Return (X, Y) of the center of cell containing provided text 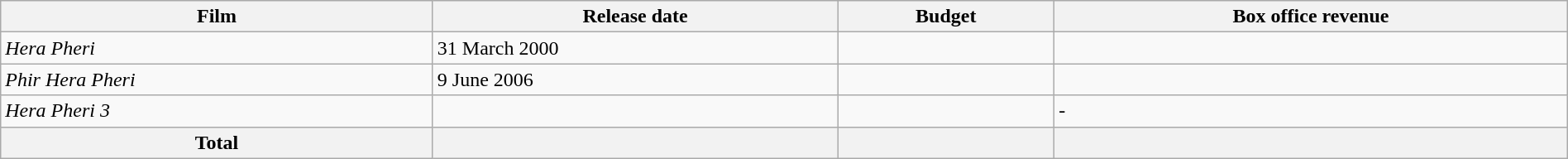
Budget (946, 17)
Box office revenue (1311, 17)
9 June 2006 (635, 79)
Release date (635, 17)
Hera Pheri 3 (217, 111)
Hera Pheri (217, 48)
Film (217, 17)
Phir Hera Pheri (217, 79)
31 March 2000 (635, 48)
- (1311, 111)
Total (217, 142)
